Detect which cell encompasses the target text, then output its [X, Y] center coordinate. 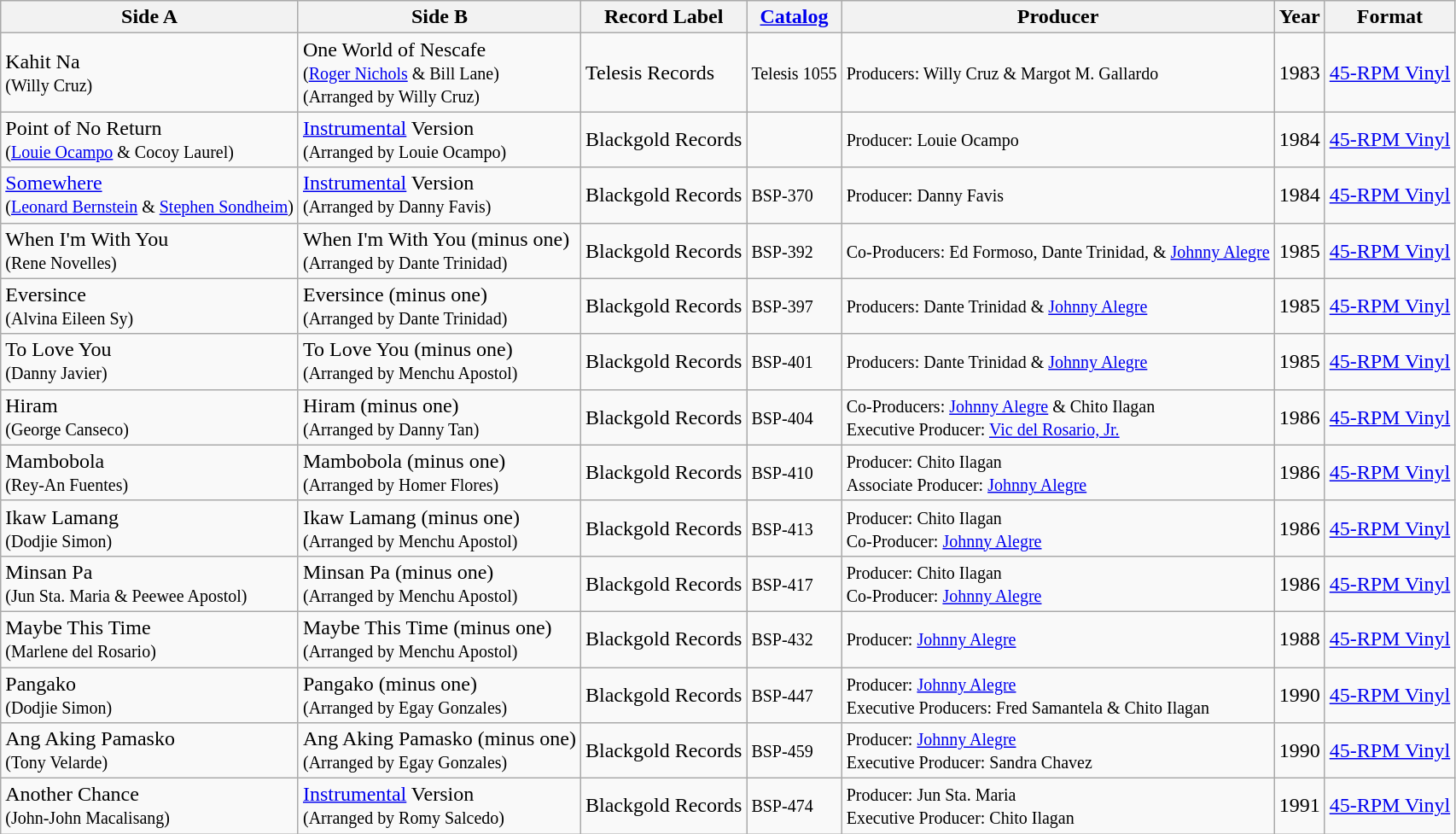
Producer: Johnny Alegre [1058, 639]
BSP-410 [794, 473]
Producer [1058, 17]
One World of Nescafe(Roger Nichols & Bill Lane) (Arranged by Willy Cruz) [439, 73]
Telesis Records [664, 73]
When I'm With You (minus one)(Arranged by Dante Trinidad) [439, 251]
Co-Producers: Ed Formoso, Dante Trinidad, & Johnny Alegre [1058, 251]
Eversince (minus one)(Arranged by Dante Trinidad) [439, 306]
Mambobola(Rey-An Fuentes) [150, 473]
BSP-447 [794, 695]
Ang Aking Pamasko (minus one)(Arranged by Egay Gonzales) [439, 751]
BSP-401 [794, 362]
Catalog [794, 17]
Pangako (minus one)(Arranged by Egay Gonzales) [439, 695]
Side A [150, 17]
When I'm With You(Rene Novelles) [150, 251]
Side B [439, 17]
Hiram (minus one)(Arranged by Danny Tan) [439, 417]
BSP-432 [794, 639]
To Love You(Danny Javier) [150, 362]
BSP-397 [794, 306]
Producer: Jun Sta. Maria Executive Producer: Chito Ilagan [1058, 806]
Producer: Chito IlaganAssociate Producer: Johnny Alegre [1058, 473]
Ikaw Lamang(Dodjie Simon) [150, 528]
Format [1389, 17]
Somewhere(Leonard Bernstein & Stephen Sondheim) [150, 195]
BSP-392 [794, 251]
BSP-459 [794, 751]
To Love You (minus one)(Arranged by Menchu Apostol) [439, 362]
Eversince(Alvina Eileen Sy) [150, 306]
Co-Producers: Johnny Alegre & Chito IlaganExecutive Producer: Vic del Rosario, Jr. [1058, 417]
Kahit Na(Willy Cruz) [150, 73]
BSP-404 [794, 417]
Pangako(Dodjie Simon) [150, 695]
BSP-413 [794, 528]
Minsan Pa(Jun Sta. Maria & Peewee Apostol) [150, 584]
BSP-474 [794, 806]
BSP-417 [794, 584]
Hiram(George Canseco) [150, 417]
Instrumental Version(Arranged by Romy Salcedo) [439, 806]
1991 [1299, 806]
Ang Aking Pamasko(Tony Velarde) [150, 751]
Record Label [664, 17]
Ikaw Lamang (minus one)(Arranged by Menchu Apostol) [439, 528]
1983 [1299, 73]
Year [1299, 17]
Instrumental Version(Arranged by Louie Ocampo) [439, 140]
Another Chance(John-John Macalisang) [150, 806]
Point of No Return(Louie Ocampo & Cocoy Laurel) [150, 140]
Producer: Johnny Alegre Executive Producer: Sandra Chavez [1058, 751]
Producer: Louie Ocampo [1058, 140]
Producer: Danny Favis [1058, 195]
Producers: Willy Cruz & Margot M. Gallardo [1058, 73]
Telesis 1055 [794, 73]
Maybe This Time(Marlene del Rosario) [150, 639]
Instrumental Version(Arranged by Danny Favis) [439, 195]
Minsan Pa (minus one)(Arranged by Menchu Apostol) [439, 584]
Mambobola (minus one)(Arranged by Homer Flores) [439, 473]
Maybe This Time (minus one)(Arranged by Menchu Apostol) [439, 639]
Producer: Johnny AlegreExecutive Producers: Fred Samantela & Chito Ilagan [1058, 695]
BSP-370 [794, 195]
1988 [1299, 639]
